Output the [X, Y] coordinate of the center of the cell containing the given text.  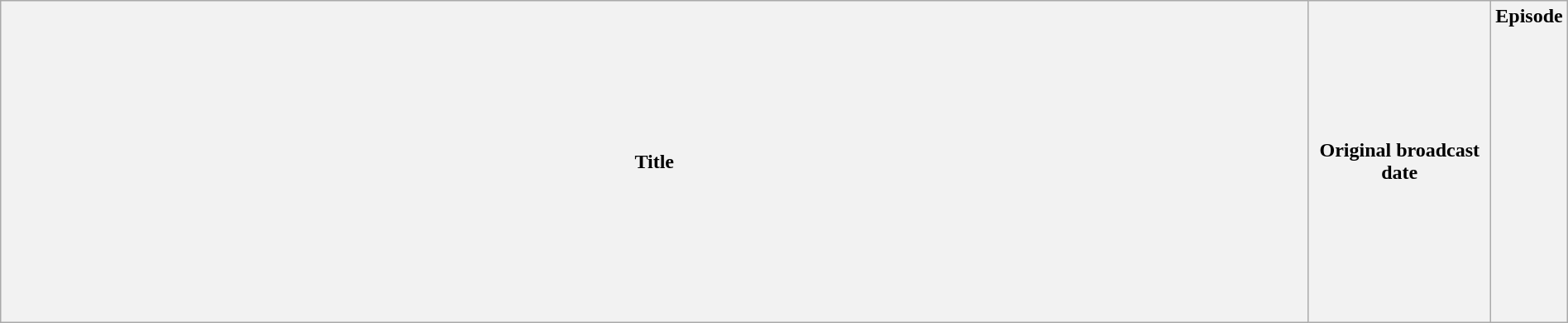
Title [655, 162]
Original broadcast date [1399, 162]
Episode [1529, 162]
